Identify which cell holds the provided text, then report its [x, y] central coordinate. 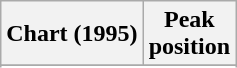
Chart (1995) [72, 34]
Peakposition [189, 34]
